Pinpoint the cell where the given text exists, returning its [X, Y] midpoint coordinate. 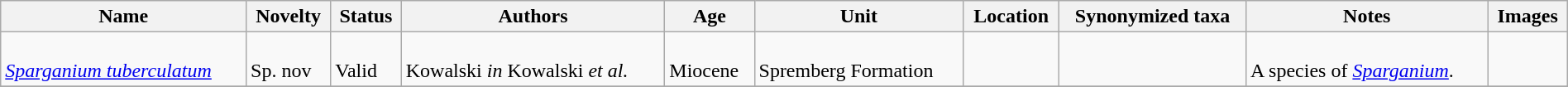
Sparganium tuberculatum [124, 60]
Novelty [289, 17]
Sp. nov [289, 60]
A species of Sparganium. [1367, 60]
Unit [858, 17]
Valid [366, 60]
Images [1527, 17]
Notes [1367, 17]
Miocene [710, 60]
Name [124, 17]
Spremberg Formation [858, 60]
Location [1011, 17]
Age [710, 17]
Kowalski in Kowalski et al. [533, 60]
Authors [533, 17]
Synonymized taxa [1153, 17]
Status [366, 17]
